Output the (X, Y) coordinate of the center of the cell containing the given text.  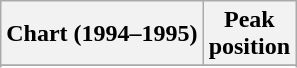
Chart (1994–1995) (102, 34)
Peakposition (249, 34)
